Return the [x, y] coordinate for the center point of the cell that contains the specified text.  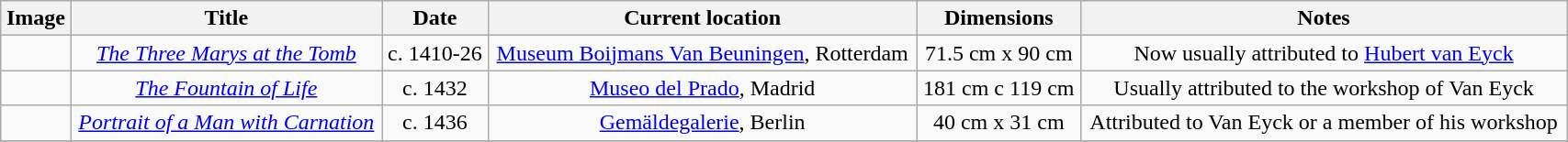
c. 1410-26 [435, 53]
The Fountain of Life [226, 88]
The Three Marys at the Tomb [226, 53]
40 cm x 31 cm [998, 123]
Attributed to Van Eyck or a member of his workshop [1323, 123]
71.5 cm x 90 cm [998, 53]
Notes [1323, 18]
Image [36, 18]
c. 1432 [435, 88]
Gemäldegalerie, Berlin [702, 123]
Title [226, 18]
Usually attributed to the workshop of Van Eyck [1323, 88]
Now usually attributed to Hubert van Eyck [1323, 53]
Museo del Prado, Madrid [702, 88]
Dimensions [998, 18]
Date [435, 18]
181 cm c 119 cm [998, 88]
Portrait of a Man with Carnation [226, 123]
c. 1436 [435, 123]
Current location [702, 18]
Museum Boijmans Van Beuningen, Rotterdam [702, 53]
